From the cell containing the given text, extract its center point as (X, Y) coordinate. 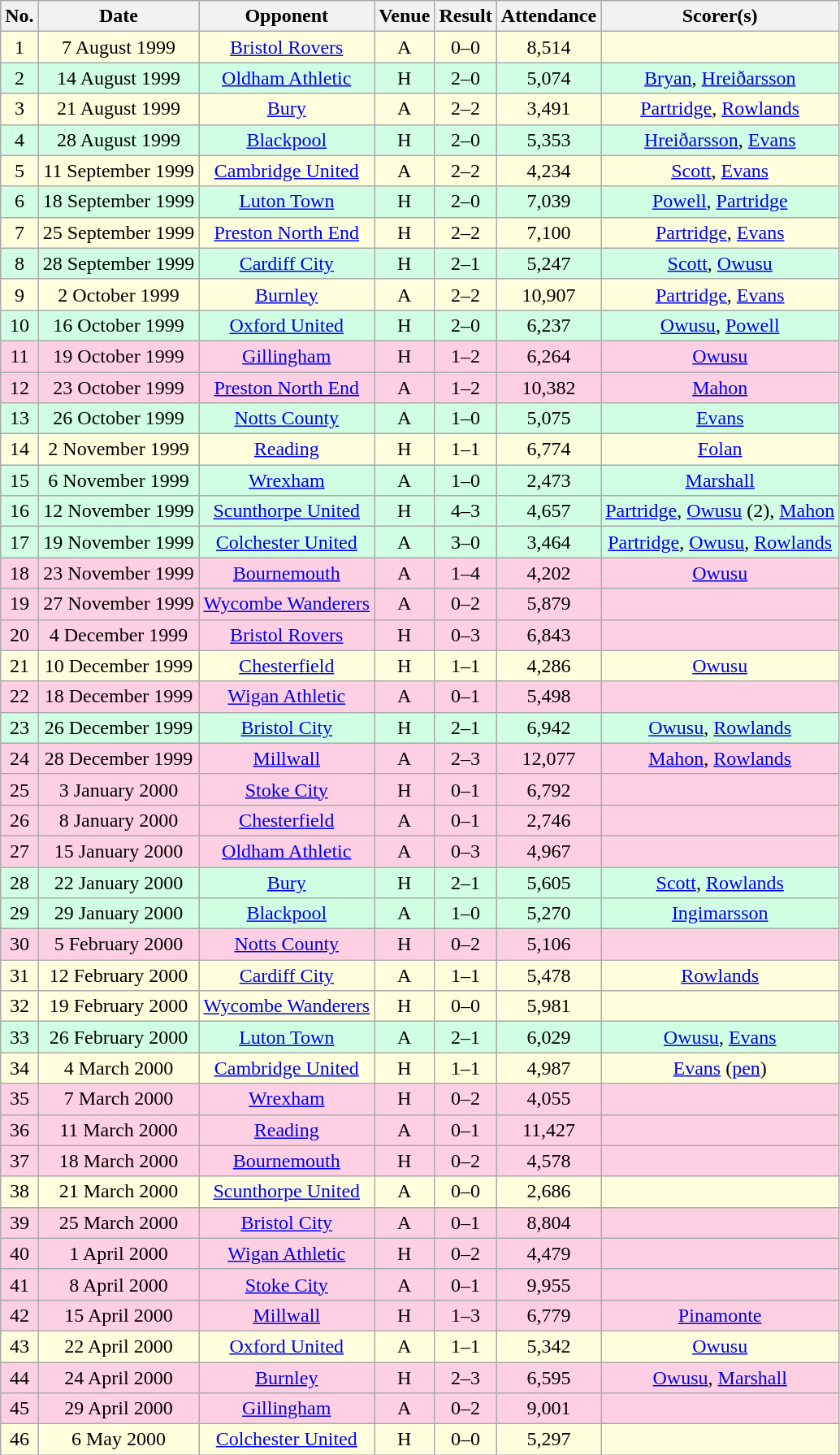
1 April 2000 (119, 1253)
5,270 (548, 914)
27 November 1999 (119, 604)
19 February 2000 (119, 1006)
5,498 (548, 697)
10 December 1999 (119, 666)
5,074 (548, 78)
13 (19, 419)
22 (19, 697)
5,297 (548, 1440)
14 (19, 450)
19 November 1999 (119, 542)
25 (19, 789)
3,464 (548, 542)
Result (465, 16)
19 October 1999 (119, 356)
6,792 (548, 789)
19 (19, 604)
26 (19, 820)
4,987 (548, 1068)
24 April 2000 (119, 1378)
4 December 1999 (119, 635)
12,077 (548, 758)
42 (19, 1315)
6,942 (548, 727)
25 September 1999 (119, 232)
Owusu, Powell (720, 325)
Owusu, Rowlands (720, 727)
45 (19, 1409)
5,342 (548, 1346)
5 (19, 171)
Attendance (548, 16)
Partridge, Owusu, Rowlands (720, 542)
6,843 (548, 635)
34 (19, 1068)
1–4 (465, 573)
26 October 1999 (119, 419)
4 March 2000 (119, 1068)
4,234 (548, 171)
1–3 (465, 1315)
Marshall (720, 480)
10 (19, 325)
10,907 (548, 294)
46 (19, 1440)
24 (19, 758)
29 April 2000 (119, 1409)
5,106 (548, 945)
8 April 2000 (119, 1284)
4 (19, 140)
8 January 2000 (119, 820)
22 January 2000 (119, 882)
Evans (720, 419)
5,247 (548, 263)
6 November 1999 (119, 480)
11 (19, 356)
8 (19, 263)
5,605 (548, 882)
1 (19, 47)
5,981 (548, 1006)
6,595 (548, 1378)
8,514 (548, 47)
17 (19, 542)
2,746 (548, 820)
2 November 1999 (119, 450)
4,657 (548, 511)
16 (19, 511)
29 January 2000 (119, 914)
11 September 1999 (119, 171)
21 March 2000 (119, 1192)
21 (19, 666)
33 (19, 1037)
4,967 (548, 851)
Hreiðarsson, Evans (720, 140)
Ingimarsson (720, 914)
38 (19, 1192)
23 October 1999 (119, 388)
3,491 (548, 109)
4,202 (548, 573)
15 (19, 480)
6 May 2000 (119, 1440)
2,686 (548, 1192)
Pinamonte (720, 1315)
Powell, Partridge (720, 202)
2 (19, 78)
7 March 2000 (119, 1099)
Mahon, Rowlands (720, 758)
30 (19, 945)
Partridge, Rowlands (720, 109)
8,804 (548, 1223)
Owusu, Marshall (720, 1378)
6,779 (548, 1315)
11 March 2000 (119, 1130)
28 December 1999 (119, 758)
5,879 (548, 604)
36 (19, 1130)
4,479 (548, 1253)
21 August 1999 (119, 109)
28 August 1999 (119, 140)
28 September 1999 (119, 263)
4,286 (548, 666)
Partridge, Owusu (2), Mahon (720, 511)
6,029 (548, 1037)
23 November 1999 (119, 573)
18 (19, 573)
28 (19, 882)
7,039 (548, 202)
37 (19, 1161)
9,001 (548, 1409)
9,955 (548, 1284)
Date (119, 16)
No. (19, 16)
3 January 2000 (119, 789)
9 (19, 294)
15 January 2000 (119, 851)
4,055 (548, 1099)
Bryan, Hreiðarsson (720, 78)
44 (19, 1378)
18 March 2000 (119, 1161)
18 December 1999 (119, 697)
5,075 (548, 419)
5,478 (548, 975)
Folan (720, 450)
7,100 (548, 232)
Venue (405, 16)
3 (19, 109)
5,353 (548, 140)
26 December 1999 (119, 727)
40 (19, 1253)
Mahon (720, 388)
22 April 2000 (119, 1346)
2 October 1999 (119, 294)
14 August 1999 (119, 78)
35 (19, 1099)
12 (19, 388)
6,237 (548, 325)
32 (19, 1006)
25 March 2000 (119, 1223)
12 February 2000 (119, 975)
6 (19, 202)
43 (19, 1346)
12 November 1999 (119, 511)
7 August 1999 (119, 47)
26 February 2000 (119, 1037)
3–0 (465, 542)
16 October 1999 (119, 325)
10,382 (548, 388)
4,578 (548, 1161)
Scott, Owusu (720, 263)
4–3 (465, 511)
7 (19, 232)
2,473 (548, 480)
Evans (pen) (720, 1068)
Owusu, Evans (720, 1037)
27 (19, 851)
Rowlands (720, 975)
Opponent (287, 16)
15 April 2000 (119, 1315)
11,427 (548, 1130)
6,774 (548, 450)
31 (19, 975)
23 (19, 727)
29 (19, 914)
18 September 1999 (119, 202)
6,264 (548, 356)
41 (19, 1284)
39 (19, 1223)
Scorer(s) (720, 16)
Scott, Evans (720, 171)
5 February 2000 (119, 945)
Scott, Rowlands (720, 882)
20 (19, 635)
